Identify which cell holds the provided text, then report its (X, Y) central coordinate. 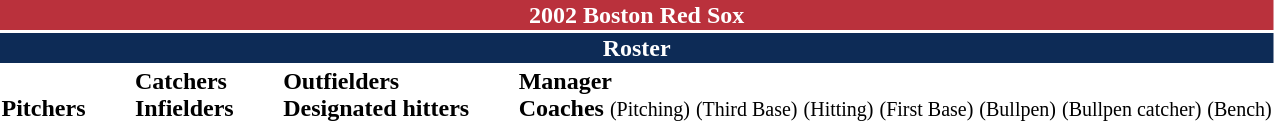
2002 Boston Red Sox (636, 15)
Roster (636, 48)
